Detect which cell encompasses the target text, then output its [X, Y] center coordinate. 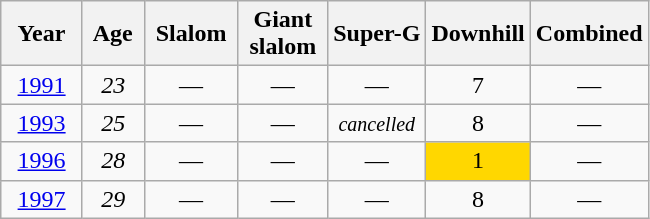
7 [478, 85]
Slalom [191, 34]
1 [478, 161]
Year [42, 34]
Age [113, 34]
1996 [42, 161]
29 [113, 199]
1993 [42, 123]
Downhill [478, 34]
Super-G [377, 34]
1997 [42, 199]
Giant slalom [283, 34]
Combined [589, 34]
cancelled [377, 123]
23 [113, 85]
28 [113, 161]
25 [113, 123]
1991 [42, 85]
